Pinpoint the cell where the given text exists, returning its [X, Y] midpoint coordinate. 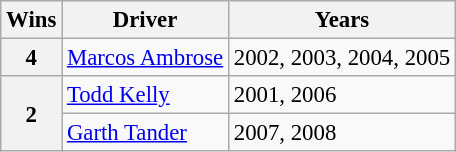
4 [32, 58]
2 [32, 114]
Years [342, 20]
Driver [146, 20]
Marcos Ambrose [146, 58]
2002, 2003, 2004, 2005 [342, 58]
2001, 2006 [342, 95]
Garth Tander [146, 133]
Todd Kelly [146, 95]
2007, 2008 [342, 133]
Wins [32, 20]
